Search for the cell housing the specified text and yield its [x, y] center coordinate. 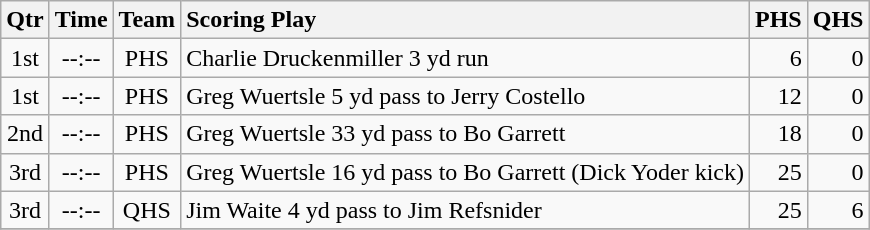
Greg Wuertsle 33 yd pass to Bo Garrett [466, 134]
Greg Wuertsle 16 yd pass to Bo Garrett (Dick Yoder kick) [466, 172]
18 [778, 134]
12 [778, 96]
Qtr [25, 20]
Greg Wuertsle 5 yd pass to Jerry Costello [466, 96]
Charlie Druckenmiller 3 yd run [466, 58]
Team [147, 20]
Scoring Play [466, 20]
2nd [25, 134]
Time [81, 20]
Jim Waite 4 yd pass to Jim Refsnider [466, 210]
